From the cell containing the given text, extract its center point as (X, Y) coordinate. 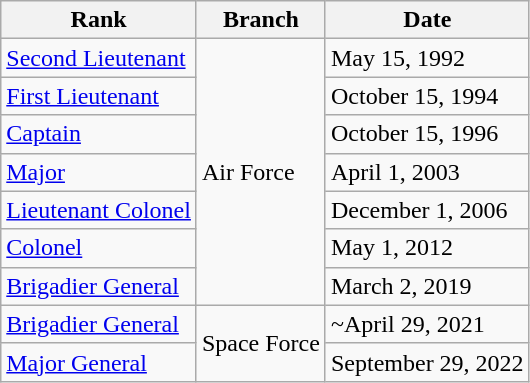
Captain (99, 134)
Branch (260, 20)
May 1, 2012 (427, 248)
~April 29, 2021 (427, 324)
Major (99, 172)
Rank (99, 20)
Air Force (260, 172)
Lieutenant Colonel (99, 210)
Date (427, 20)
March 2, 2019 (427, 286)
Space Force (260, 343)
October 15, 1996 (427, 134)
April 1, 2003 (427, 172)
December 1, 2006 (427, 210)
First Lieutenant (99, 96)
September 29, 2022 (427, 362)
Major General (99, 362)
Second Lieutenant (99, 58)
October 15, 1994 (427, 96)
Colonel (99, 248)
May 15, 1992 (427, 58)
